Return the [x, y] coordinate for the center point of the cell that contains the specified text.  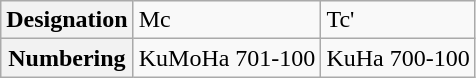
Numbering [67, 58]
Tc' [398, 20]
Designation [67, 20]
KuMoHa 701-100 [227, 58]
KuHa 700-100 [398, 58]
Mc [227, 20]
